For the text-containing cell, return its midpoint in (X, Y) coordinate format. 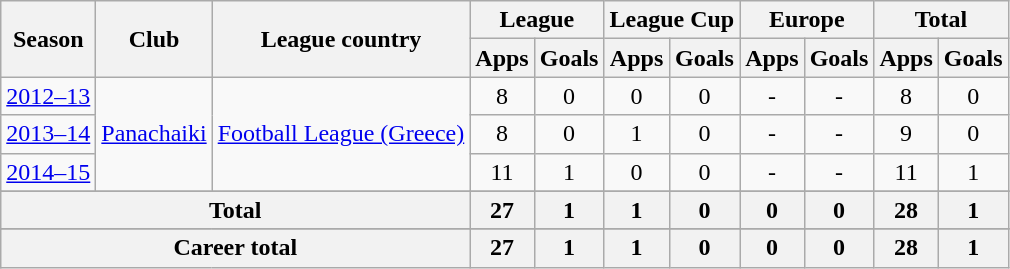
League country (341, 39)
Europe (807, 20)
2014–15 (48, 172)
2012–13 (48, 96)
Career total (236, 248)
Season (48, 39)
Football League (Greece) (341, 134)
League (537, 20)
2013–14 (48, 134)
Panachaiki (154, 134)
League Cup (672, 20)
9 (906, 134)
Club (154, 39)
